Search for the cell housing the specified text and yield its (X, Y) center coordinate. 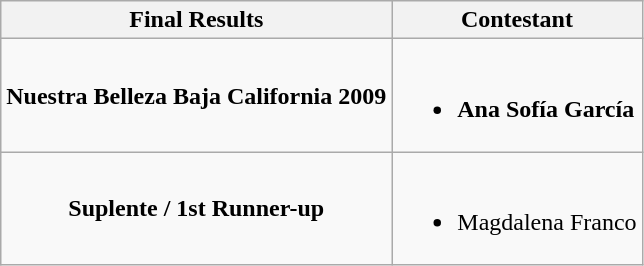
Nuestra Belleza Baja California 2009 (196, 96)
Ana Sofía García (517, 96)
Contestant (517, 20)
Suplente / 1st Runner-up (196, 208)
Final Results (196, 20)
Magdalena Franco (517, 208)
